Return (X, Y) of the center of cell containing provided text 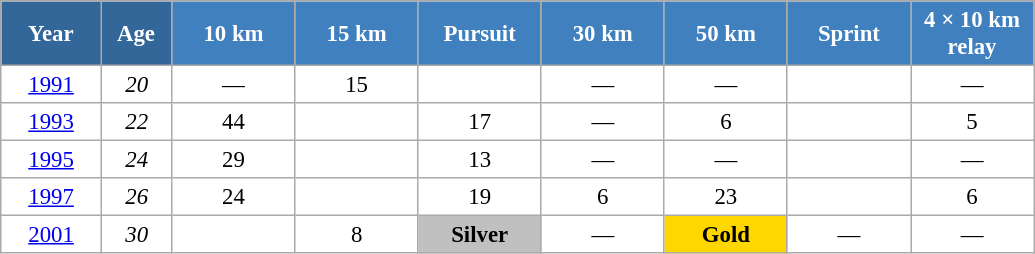
Year (52, 34)
2001 (52, 235)
20 (136, 85)
30 km (602, 34)
1991 (52, 85)
13 (480, 160)
1993 (52, 122)
Sprint (848, 34)
19 (480, 197)
1995 (52, 160)
29 (234, 160)
5 (972, 122)
Pursuit (480, 34)
15 (356, 85)
17 (480, 122)
26 (136, 197)
Age (136, 34)
30 (136, 235)
15 km (356, 34)
1997 (52, 197)
10 km (234, 34)
Gold (726, 235)
Silver (480, 235)
23 (726, 197)
22 (136, 122)
44 (234, 122)
4 × 10 km relay (972, 34)
50 km (726, 34)
8 (356, 235)
